Provide the [X, Y] coordinate of the cell's center where the given text is located.  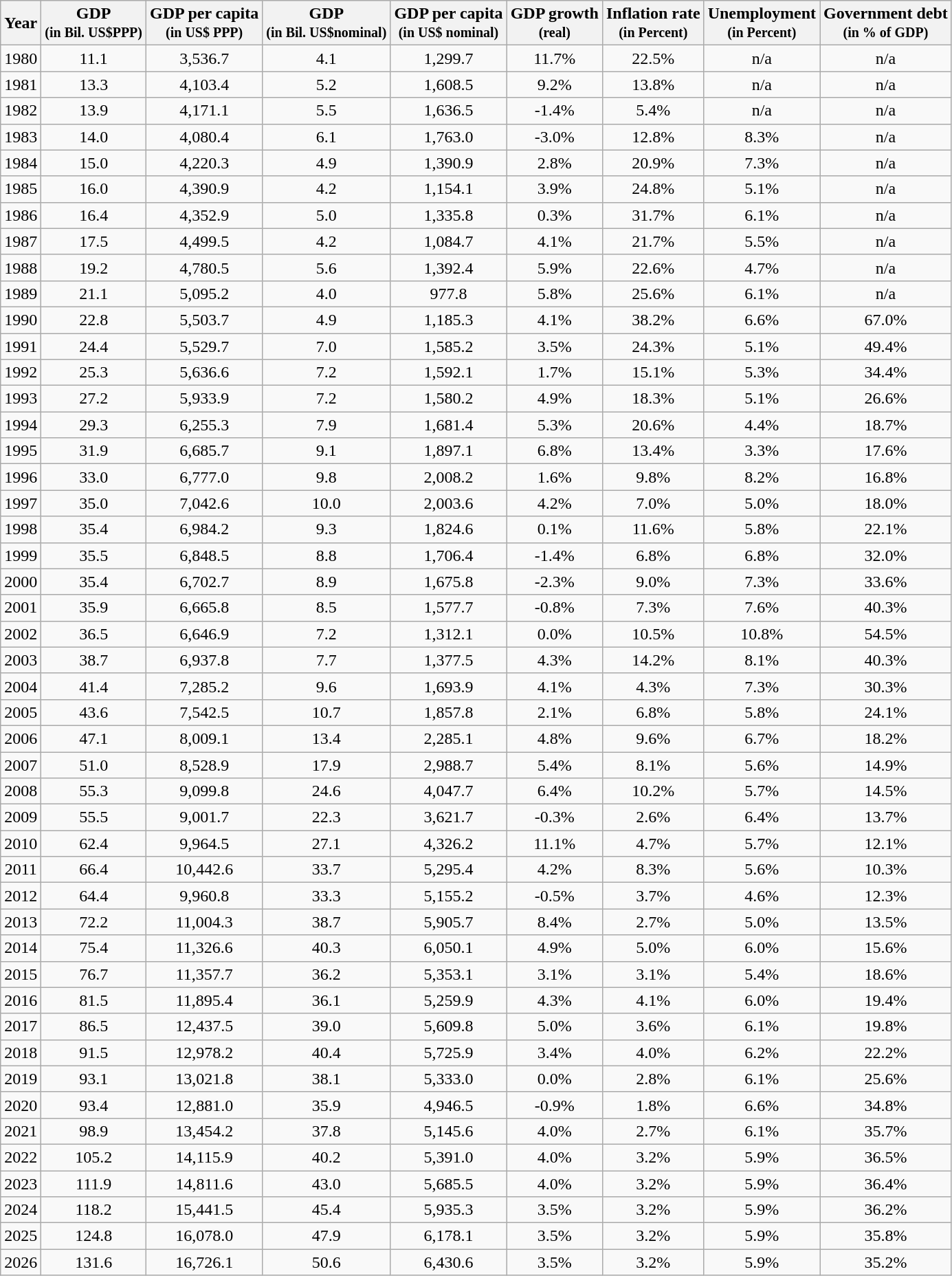
2002 [21, 634]
40.2 [326, 1157]
7,042.6 [205, 503]
4,171.1 [205, 111]
4.0 [326, 294]
2001 [21, 608]
16.4 [93, 215]
6,178.1 [448, 1236]
5,685.5 [448, 1183]
3.6% [653, 1026]
21.7% [653, 241]
33.7 [326, 870]
6,937.8 [205, 660]
36.4% [886, 1183]
8.8 [326, 555]
24.1% [886, 712]
31.7% [653, 215]
1,580.2 [448, 399]
4,326.2 [448, 844]
5.6 [326, 267]
18.0% [886, 503]
7,542.5 [205, 712]
18.6% [886, 974]
8,528.9 [205, 765]
18.2% [886, 738]
9,001.7 [205, 817]
2023 [21, 1183]
5.5 [326, 111]
47.9 [326, 1236]
1991 [21, 346]
3.4% [554, 1053]
-0.9% [554, 1105]
36.5% [886, 1157]
5,391.0 [448, 1157]
Inflation rate(in Percent) [653, 23]
GDP per capita(in US$ nominal) [448, 23]
5,529.7 [205, 346]
11,004.3 [205, 922]
8.4% [554, 922]
1,608.5 [448, 85]
1,335.8 [448, 215]
2013 [21, 922]
36.1 [326, 1000]
4.8% [554, 738]
15.1% [653, 373]
18.7% [886, 425]
47.1 [93, 738]
1992 [21, 373]
36.5 [93, 634]
2,988.7 [448, 765]
5,503.7 [205, 320]
1989 [21, 294]
98.9 [93, 1131]
9.3 [326, 529]
1.8% [653, 1105]
2011 [21, 870]
14.5% [886, 791]
7.9 [326, 425]
24.3% [653, 346]
30.3% [886, 686]
2014 [21, 948]
35.8% [886, 1236]
51.0 [93, 765]
22.1% [886, 529]
1,897.1 [448, 451]
5,353.1 [448, 974]
4,080.4 [205, 137]
2,008.2 [448, 477]
8.2% [762, 477]
7.7 [326, 660]
4,047.7 [448, 791]
9.6% [653, 738]
5,333.0 [448, 1079]
34.8% [886, 1105]
1,681.4 [448, 425]
1,693.9 [448, 686]
2019 [21, 1079]
0.1% [554, 529]
2026 [21, 1262]
9.6 [326, 686]
4,390.9 [205, 189]
15,441.5 [205, 1210]
66.4 [93, 870]
5,095.2 [205, 294]
1,857.8 [448, 712]
2015 [21, 974]
4,780.5 [205, 267]
15.6% [886, 948]
1984 [21, 163]
24.6 [326, 791]
1,763.0 [448, 137]
5,905.7 [448, 922]
22.8 [93, 320]
6,685.7 [205, 451]
105.2 [93, 1157]
14,811.6 [205, 1183]
7.6% [762, 608]
2,285.1 [448, 738]
75.4 [93, 948]
34.4% [886, 373]
0.3% [554, 215]
10.7 [326, 712]
2004 [21, 686]
54.5% [886, 634]
38.1 [326, 1079]
11,326.6 [205, 948]
12.8% [653, 137]
GDP(in Bil. US$nominal) [326, 23]
977.8 [448, 294]
13.3 [93, 85]
9,964.5 [205, 844]
-0.3% [554, 817]
41.4 [93, 686]
6,984.2 [205, 529]
35.7% [886, 1131]
36.2% [886, 1210]
4,946.5 [448, 1105]
Government debt(in % of GDP) [886, 23]
72.2 [93, 922]
10.2% [653, 791]
GDP per capita(in US$ PPP) [205, 23]
33.6% [886, 582]
10.5% [653, 634]
12.3% [886, 896]
2018 [21, 1053]
1,636.5 [448, 111]
35.0 [93, 503]
GDP(in Bil. US$PPP) [93, 23]
22.6% [653, 267]
6,702.7 [205, 582]
76.7 [93, 974]
15.0 [93, 163]
86.5 [93, 1026]
12,978.2 [205, 1053]
2,003.6 [448, 503]
27.2 [93, 399]
4.4% [762, 425]
1,390.9 [448, 163]
9,960.8 [205, 896]
9,099.8 [205, 791]
1990 [21, 320]
10.3% [886, 870]
11.1 [93, 58]
13.5% [886, 922]
2005 [21, 712]
11,895.4 [205, 1000]
1997 [21, 503]
118.2 [93, 1210]
2020 [21, 1105]
27.1 [326, 844]
13.4% [653, 451]
39.0 [326, 1026]
3,536.7 [205, 58]
11.6% [653, 529]
2012 [21, 896]
40.3 [326, 948]
16.8% [886, 477]
7.0% [653, 503]
5.0 [326, 215]
35.2% [886, 1262]
93.1 [93, 1079]
5,935.3 [448, 1210]
13.7% [886, 817]
13.8% [653, 85]
20.6% [653, 425]
5,609.8 [448, 1026]
5,155.2 [448, 896]
1994 [21, 425]
6.2% [762, 1053]
1,577.7 [448, 608]
35.5 [93, 555]
22.3 [326, 817]
13.4 [326, 738]
3.3% [762, 451]
1,392.4 [448, 267]
1987 [21, 241]
50.6 [326, 1262]
25.3 [93, 373]
17.6% [886, 451]
5,145.6 [448, 1131]
6,050.1 [448, 948]
67.0% [886, 320]
-0.8% [554, 608]
Unemployment(in Percent) [762, 23]
9.8% [653, 477]
33.0 [93, 477]
1,377.5 [448, 660]
2003 [21, 660]
2016 [21, 1000]
1993 [21, 399]
-2.3% [554, 582]
17.9 [326, 765]
4,499.5 [205, 241]
22.5% [653, 58]
1999 [21, 555]
33.3 [326, 896]
21.1 [93, 294]
49.4% [886, 346]
2025 [21, 1236]
1,592.1 [448, 373]
43.6 [93, 712]
8.5 [326, 608]
40.4 [326, 1053]
37.8 [326, 1131]
111.9 [93, 1183]
11,357.7 [205, 974]
10.8% [762, 634]
5,933.9 [205, 399]
6.1 [326, 137]
32.0% [886, 555]
10.0 [326, 503]
13,021.8 [205, 1079]
19.8% [886, 1026]
1,312.1 [448, 634]
6,255.3 [205, 425]
1,675.8 [448, 582]
13.9 [93, 111]
1988 [21, 267]
3.7% [653, 896]
1981 [21, 85]
24.4 [93, 346]
6,665.8 [205, 608]
6,646.9 [205, 634]
5,259.9 [448, 1000]
1,185.3 [448, 320]
16.0 [93, 189]
81.5 [93, 1000]
2008 [21, 791]
17.5 [93, 241]
9.0% [653, 582]
12,881.0 [205, 1105]
5,295.4 [448, 870]
5,636.6 [205, 373]
4,352.9 [205, 215]
16,726.1 [205, 1262]
55.3 [93, 791]
4,220.3 [205, 163]
19.2 [93, 267]
1,585.2 [448, 346]
9.2% [554, 85]
55.5 [93, 817]
9.8 [326, 477]
13,454.2 [205, 1131]
12,437.5 [205, 1026]
14.2% [653, 660]
2009 [21, 817]
4.6% [762, 896]
8.9 [326, 582]
1,299.7 [448, 58]
2022 [21, 1157]
93.4 [93, 1105]
2007 [21, 765]
5,725.9 [448, 1053]
1980 [21, 58]
43.0 [326, 1183]
3.9% [554, 189]
2021 [21, 1131]
24.8% [653, 189]
2017 [21, 1026]
3,621.7 [448, 817]
1998 [21, 529]
22.2% [886, 1053]
64.4 [93, 896]
8,009.1 [205, 738]
12.1% [886, 844]
6,430.6 [448, 1262]
131.6 [93, 1262]
4.1 [326, 58]
14.9% [886, 765]
5.2 [326, 85]
124.8 [93, 1236]
6.7% [762, 738]
6,777.0 [205, 477]
1,084.7 [448, 241]
7,285.2 [205, 686]
9.1 [326, 451]
18.3% [653, 399]
31.9 [93, 451]
38.2% [653, 320]
2006 [21, 738]
91.5 [93, 1053]
1983 [21, 137]
-3.0% [554, 137]
19.4% [886, 1000]
6,848.5 [205, 555]
26.6% [886, 399]
2010 [21, 844]
2024 [21, 1210]
2.6% [653, 817]
36.2 [326, 974]
1,824.6 [448, 529]
29.3 [93, 425]
2000 [21, 582]
45.4 [326, 1210]
11.7% [554, 58]
5.5% [762, 241]
4,103.4 [205, 85]
-0.5% [554, 896]
1.6% [554, 477]
1,706.4 [448, 555]
1982 [21, 111]
16,078.0 [205, 1236]
11.1% [554, 844]
1.7% [554, 373]
GDP growth(real) [554, 23]
1995 [21, 451]
14,115.9 [205, 1157]
2.1% [554, 712]
10,442.6 [205, 870]
Year [21, 23]
1996 [21, 477]
20.9% [653, 163]
62.4 [93, 844]
1986 [21, 215]
1,154.1 [448, 189]
14.0 [93, 137]
1985 [21, 189]
7.0 [326, 346]
